Scan for the cell matching the given text and deliver its [x, y] coordinate at center. 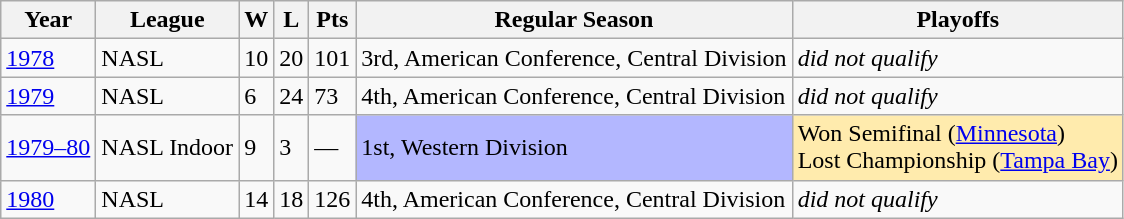
1978 [48, 58]
Year [48, 20]
1980 [48, 199]
3 [292, 148]
League [168, 20]
1979–80 [48, 148]
3rd, American Conference, Central Division [574, 58]
L [292, 20]
Regular Season [574, 20]
73 [332, 96]
9 [256, 148]
14 [256, 199]
1st, Western Division [574, 148]
101 [332, 58]
Won Semifinal (Minnesota)Lost Championship (Tampa Bay) [958, 148]
— [332, 148]
W [256, 20]
Playoffs [958, 20]
1979 [48, 96]
126 [332, 199]
10 [256, 58]
NASL Indoor [168, 148]
Pts [332, 20]
24 [292, 96]
20 [292, 58]
6 [256, 96]
18 [292, 199]
